Locate the cell with the specified text and output its [x, y] center coordinate. 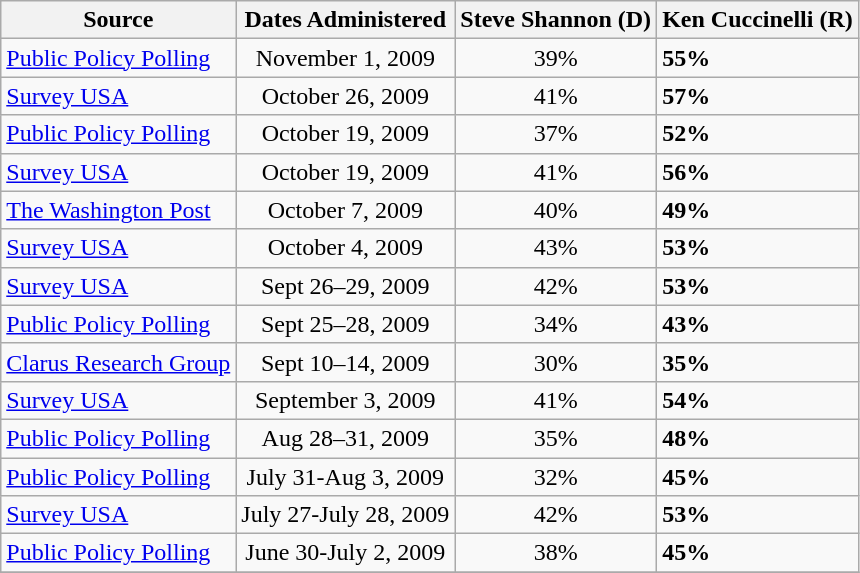
September 3, 2009 [346, 400]
Clarus Research Group [118, 362]
Steve Shannon (D) [556, 20]
Aug 28–31, 2009 [346, 438]
56% [758, 172]
July 27-July 28, 2009 [346, 515]
The Washington Post [118, 210]
July 31-Aug 3, 2009 [346, 477]
Sept 25–28, 2009 [346, 324]
55% [758, 58]
Ken Cuccinelli (R) [758, 20]
52% [758, 134]
October 7, 2009 [346, 210]
30% [556, 362]
Dates Administered [346, 20]
34% [556, 324]
November 1, 2009 [346, 58]
Sept 26–29, 2009 [346, 286]
October 4, 2009 [346, 248]
57% [758, 96]
37% [556, 134]
Source [118, 20]
38% [556, 553]
48% [758, 438]
32% [556, 477]
40% [556, 210]
49% [758, 210]
October 26, 2009 [346, 96]
Sept 10–14, 2009 [346, 362]
June 30-July 2, 2009 [346, 553]
39% [556, 58]
54% [758, 400]
